Find where the given text appears and provide that cell's center as (x, y) coordinate. 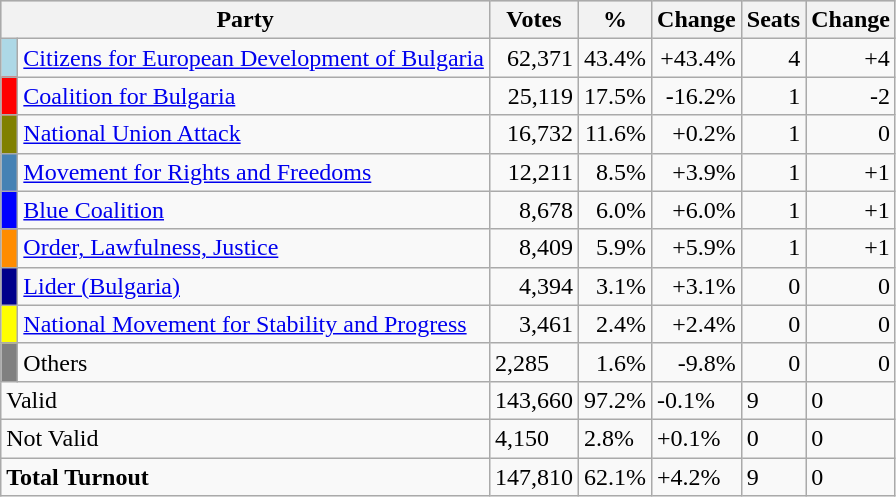
Valid (246, 400)
+43.4% (697, 58)
+3.1% (697, 286)
4 (773, 58)
+6.0% (697, 210)
Seats (773, 20)
143,660 (534, 400)
8,409 (534, 248)
+4 (851, 58)
1.6% (614, 362)
16,732 (534, 134)
Party (246, 20)
National Union Attack (254, 134)
2.8% (614, 438)
4,150 (534, 438)
Order, Lawfulness, Justice (254, 248)
62,371 (534, 58)
6.0% (614, 210)
-16.2% (697, 96)
+3.9% (697, 172)
+4.2% (697, 477)
Total Turnout (246, 477)
-9.8% (697, 362)
62.1% (614, 477)
-0.1% (697, 400)
3.1% (614, 286)
25,119 (534, 96)
Movement for Rights and Freedoms (254, 172)
11.6% (614, 134)
% (614, 20)
National Movement for Stability and Progress (254, 324)
147,810 (534, 477)
Not Valid (246, 438)
43.4% (614, 58)
+0.2% (697, 134)
Votes (534, 20)
Others (254, 362)
12,211 (534, 172)
-2 (851, 96)
17.5% (614, 96)
2,285 (534, 362)
Coalition for Bulgaria (254, 96)
Blue Coalition (254, 210)
+0.1% (697, 438)
2.4% (614, 324)
+2.4% (697, 324)
3,461 (534, 324)
Lider (Bulgaria) (254, 286)
5.9% (614, 248)
4,394 (534, 286)
8,678 (534, 210)
97.2% (614, 400)
+5.9% (697, 248)
8.5% (614, 172)
Citizens for European Development of Bulgaria (254, 58)
